Provide the (X, Y) coordinate of the cell's center where the given text is located.  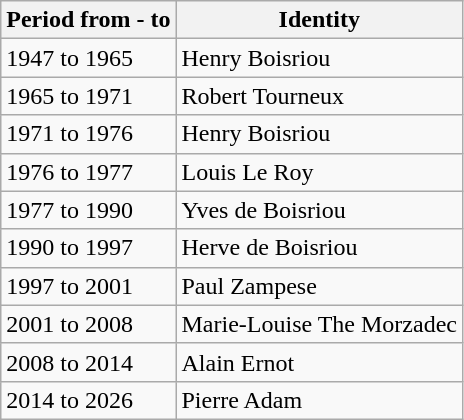
1965 to 1971 (88, 96)
Period from - to (88, 20)
1947 to 1965 (88, 58)
1977 to 1990 (88, 210)
Yves de Boisriou (319, 210)
2008 to 2014 (88, 362)
Identity (319, 20)
Alain Ernot (319, 362)
Paul Zampese (319, 286)
1997 to 2001 (88, 286)
1976 to 1977 (88, 172)
Louis Le Roy (319, 172)
Pierre Adam (319, 400)
2014 to 2026 (88, 400)
1990 to 1997 (88, 248)
Marie-Louise The Morzadec (319, 324)
1971 to 1976 (88, 134)
2001 to 2008 (88, 324)
Robert Tourneux (319, 96)
Herve de Boisriou (319, 248)
